Extract the (X, Y) coordinate from the center of the cell holding the provided text.  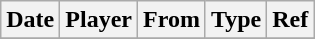
Date (30, 20)
From (171, 20)
Type (236, 20)
Player (99, 20)
Ref (290, 20)
